Output the (x, y) coordinate of the center of the cell containing the given text.  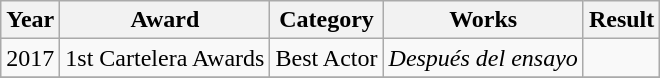
Después del ensayo (483, 58)
Best Actor (326, 58)
Category (326, 20)
Result (621, 20)
2017 (30, 58)
1st Cartelera Awards (165, 58)
Year (30, 20)
Award (165, 20)
Works (483, 20)
